Extract the [X, Y] coordinate from the center of the cell holding the provided text.  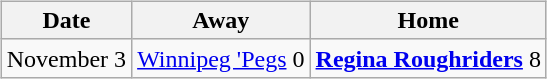
Home [428, 20]
Date [66, 20]
Away [221, 20]
Winnipeg 'Pegs 0 [221, 58]
Regina Roughriders 8 [428, 58]
November 3 [66, 58]
